Provide the [x, y] coordinate of the cell's center where the given text is located.  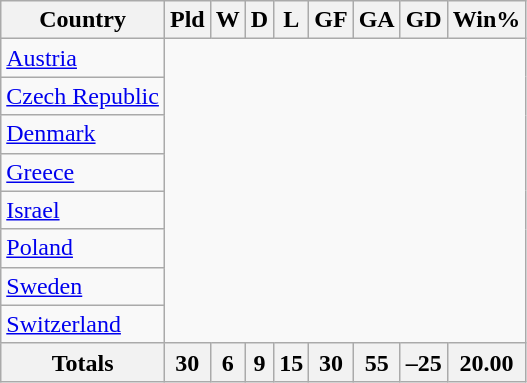
GF [331, 20]
–25 [424, 362]
GA [376, 20]
Czech Republic [83, 96]
Win% [486, 20]
W [228, 20]
Austria [83, 58]
Denmark [83, 134]
9 [259, 362]
Country [83, 20]
Greece [83, 172]
20.00 [486, 362]
Pld [187, 20]
55 [376, 362]
Switzerland [83, 324]
Israel [83, 210]
Sweden [83, 286]
Poland [83, 248]
6 [228, 362]
Totals [83, 362]
L [292, 20]
15 [292, 362]
D [259, 20]
GD [424, 20]
